Identify which cell holds the provided text, then report its (x, y) central coordinate. 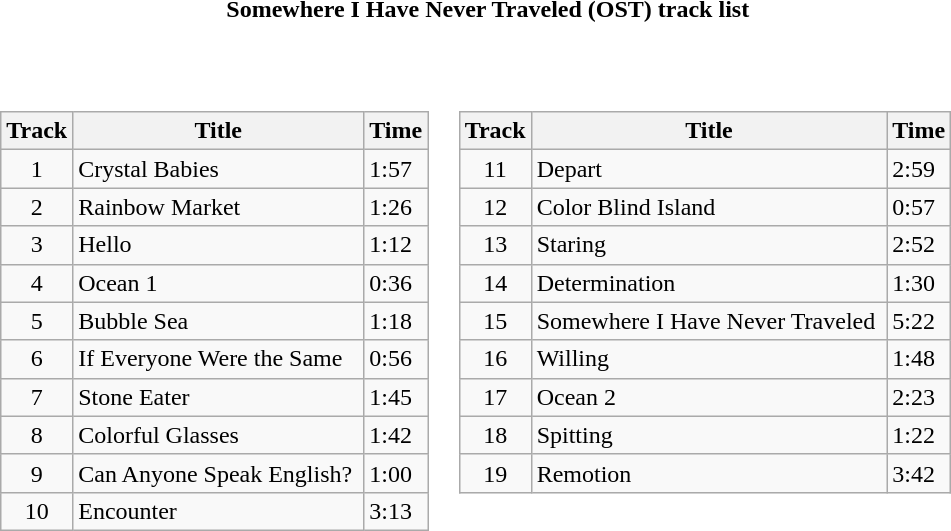
Staring (709, 245)
12 (495, 207)
5:22 (919, 321)
Can Anyone Speak English? (218, 473)
Bubble Sea (218, 321)
0:56 (396, 359)
6 (37, 359)
13 (495, 245)
2 (37, 207)
2:52 (919, 245)
2:23 (919, 397)
18 (495, 435)
Rainbow Market (218, 207)
Remotion (709, 473)
7 (37, 397)
11 (495, 169)
2:59 (919, 169)
Ocean 1 (218, 283)
Somewhere I Have Never Traveled (709, 321)
1:45 (396, 397)
Hello (218, 245)
4 (37, 283)
1:57 (396, 169)
8 (37, 435)
9 (37, 473)
1:30 (919, 283)
1 (37, 169)
17 (495, 397)
15 (495, 321)
5 (37, 321)
1:42 (396, 435)
1:48 (919, 359)
Spitting (709, 435)
19 (495, 473)
Colorful Glasses (218, 435)
Color Blind Island (709, 207)
14 (495, 283)
Stone Eater (218, 397)
Determination (709, 283)
3:13 (396, 511)
If Everyone Were the Same (218, 359)
1:22 (919, 435)
1:12 (396, 245)
16 (495, 359)
Encounter (218, 511)
3 (37, 245)
Ocean 2 (709, 397)
1:18 (396, 321)
1:26 (396, 207)
1:00 (396, 473)
10 (37, 511)
Crystal Babies (218, 169)
Depart (709, 169)
3:42 (919, 473)
0:36 (396, 283)
Willing (709, 359)
0:57 (919, 207)
